Return (x, y) of the center of cell containing provided text 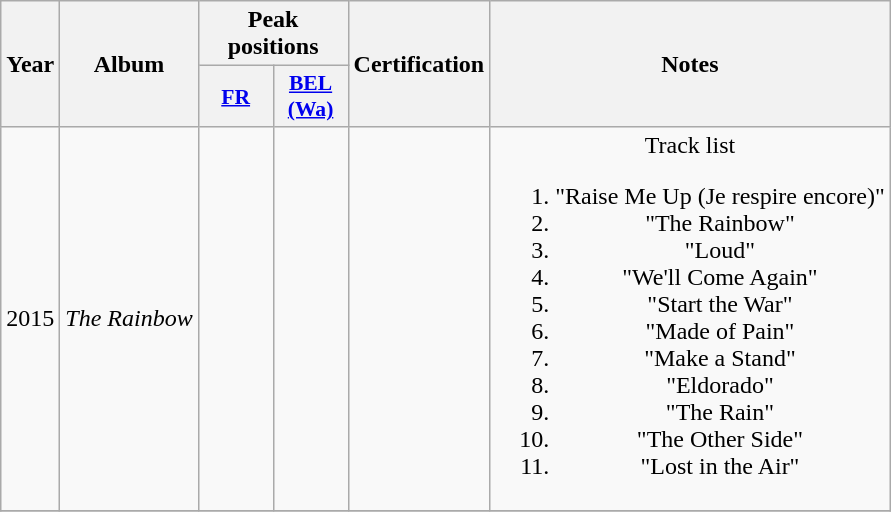
The Rainbow (129, 318)
Peak positions (273, 34)
FR (236, 96)
BEL (Wa) (310, 96)
2015 (30, 318)
Notes (690, 64)
Year (30, 64)
Album (129, 64)
Certification (419, 64)
